Extract the [X, Y] coordinate from the center of the cell holding the provided text.  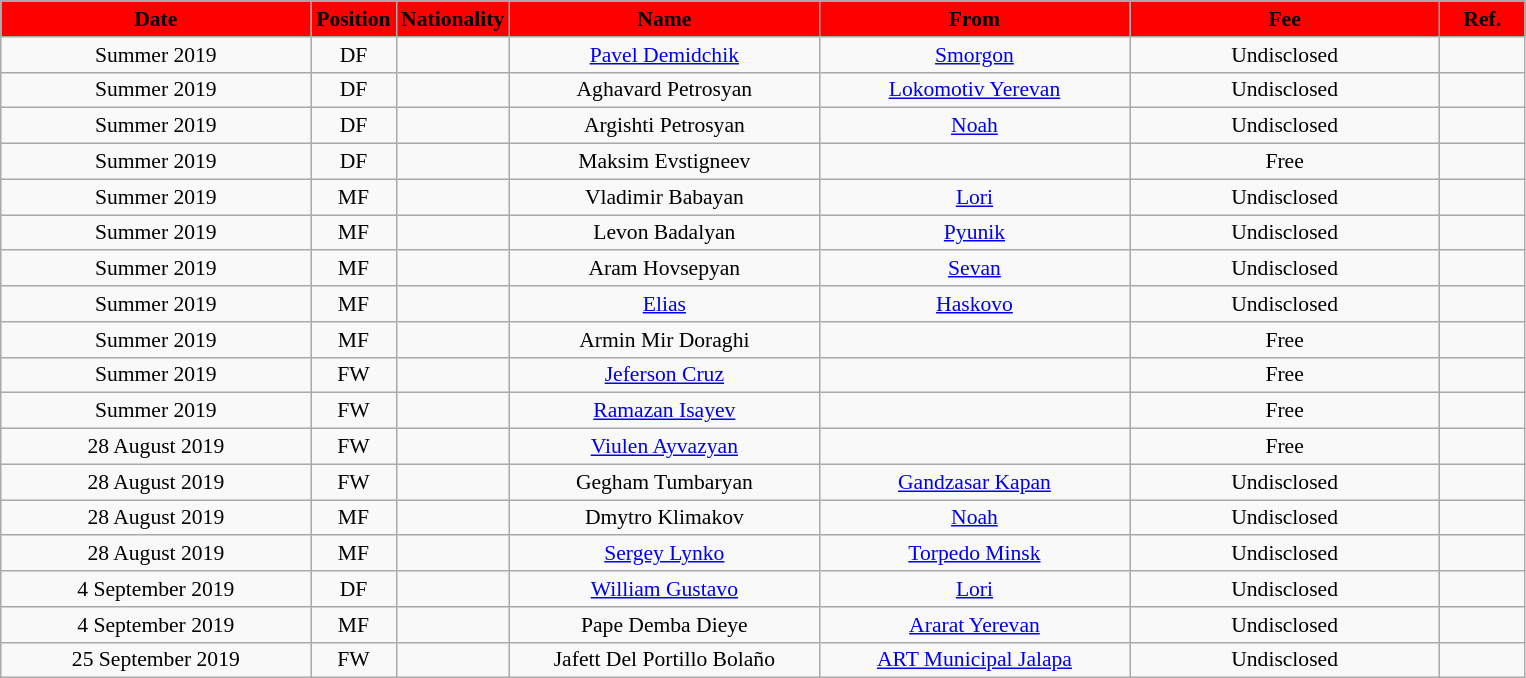
Ramazan Isayev [664, 411]
Vladimir Babayan [664, 197]
Sergey Lynko [664, 554]
Pyunik [974, 233]
Ararat Yerevan [974, 625]
Sevan [974, 269]
Smorgon [974, 55]
Armin Mir Doraghi [664, 340]
Levon Badalyan [664, 233]
From [974, 19]
Position [354, 19]
Fee [1285, 19]
25 September 2019 [156, 660]
ART Municipal Jalapa [974, 660]
Jeferson Cruz [664, 375]
Elias [664, 304]
Dmytro Klimakov [664, 518]
Viulen Ayvazyan [664, 447]
Maksim Evstigneev [664, 162]
Ref. [1482, 19]
Pape Demba Dieye [664, 625]
Lokomotiv Yerevan [974, 90]
Aghavard Petrosyan [664, 90]
Argishti Petrosyan [664, 126]
Gegham Tumbaryan [664, 482]
Pavel Demidchik [664, 55]
Name [664, 19]
Nationality [452, 19]
Gandzasar Kapan [974, 482]
Aram Hovsepyan [664, 269]
Jafett Del Portillo Bolaño [664, 660]
William Gustavo [664, 589]
Haskovo [974, 304]
Date [156, 19]
Torpedo Minsk [974, 554]
